Find where the given text appears and provide that cell's center as (X, Y) coordinate. 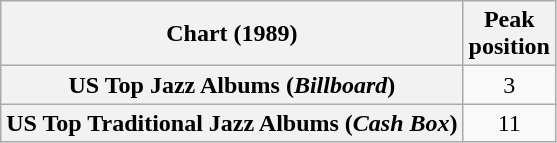
Peakposition (509, 34)
Chart (1989) (232, 34)
3 (509, 85)
US Top Traditional Jazz Albums (Cash Box) (232, 123)
US Top Jazz Albums (Billboard) (232, 85)
11 (509, 123)
